Find where the given text appears and provide that cell's center as [X, Y] coordinate. 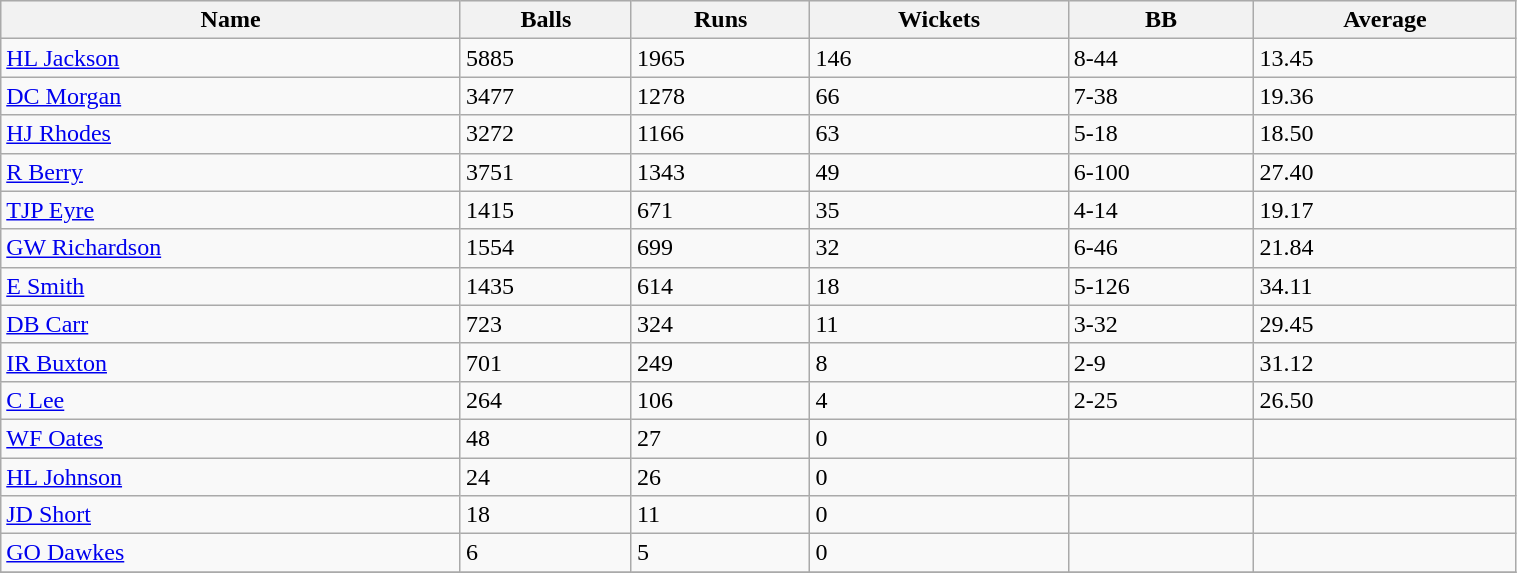
HL Jackson [231, 58]
2-25 [1161, 400]
1343 [720, 172]
Wickets [939, 20]
13.45 [1385, 58]
6-100 [1161, 172]
49 [939, 172]
8-44 [1161, 58]
GO Dawkes [231, 553]
29.45 [1385, 324]
R Berry [231, 172]
34.11 [1385, 286]
63 [939, 134]
1415 [546, 210]
27 [720, 438]
1166 [720, 134]
8 [939, 362]
5 [720, 553]
66 [939, 96]
Runs [720, 20]
3272 [546, 134]
DC Morgan [231, 96]
5-18 [1161, 134]
27.40 [1385, 172]
35 [939, 210]
4-14 [1161, 210]
4 [939, 400]
TJP Eyre [231, 210]
19.36 [1385, 96]
JD Short [231, 515]
699 [720, 248]
C Lee [231, 400]
Name [231, 20]
6 [546, 553]
Average [1385, 20]
264 [546, 400]
2-9 [1161, 362]
24 [546, 477]
Balls [546, 20]
21.84 [1385, 248]
1278 [720, 96]
1965 [720, 58]
IR Buxton [231, 362]
5885 [546, 58]
249 [720, 362]
E Smith [231, 286]
HL Johnson [231, 477]
BB [1161, 20]
HJ Rhodes [231, 134]
7-38 [1161, 96]
1554 [546, 248]
106 [720, 400]
723 [546, 324]
48 [546, 438]
6-46 [1161, 248]
32 [939, 248]
671 [720, 210]
WF Oates [231, 438]
3751 [546, 172]
614 [720, 286]
324 [720, 324]
DB Carr [231, 324]
18.50 [1385, 134]
3-32 [1161, 324]
26.50 [1385, 400]
146 [939, 58]
19.17 [1385, 210]
701 [546, 362]
GW Richardson [231, 248]
5-126 [1161, 286]
1435 [546, 286]
31.12 [1385, 362]
26 [720, 477]
3477 [546, 96]
